Extract the (X, Y) coordinate from the center of the cell holding the provided text.  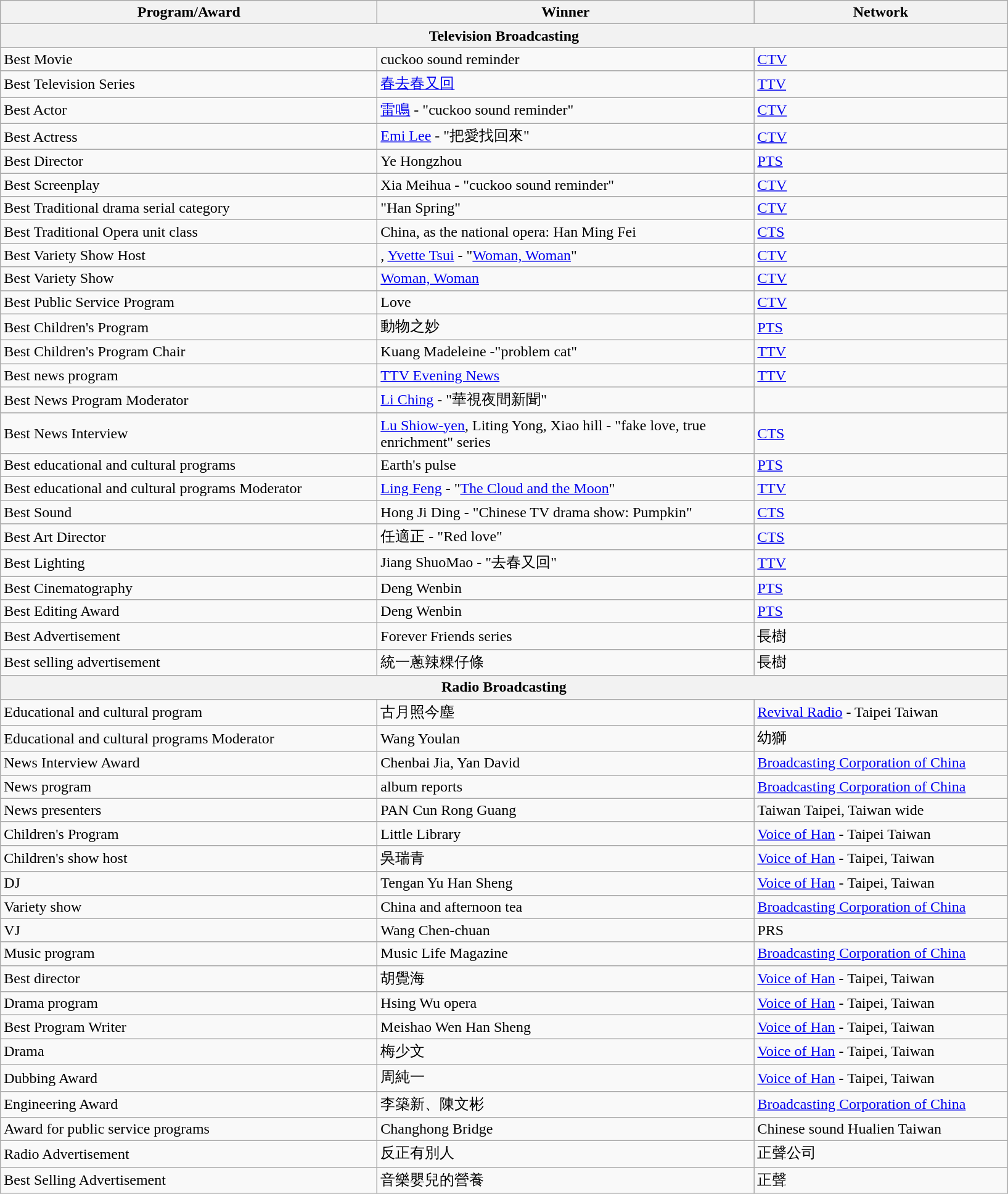
Earth's pulse (566, 465)
Hong Ji Ding - "Chinese TV drama show: Pumpkin" (566, 512)
Drama program (189, 1004)
Best Editing Award (189, 611)
Best Traditional Opera unit class (189, 232)
Children's Program (189, 833)
Jiang ShuoMao - "去春又回" (566, 563)
反正有別人 (566, 1154)
, Yvette Tsui - "Woman, Woman" (566, 255)
Emi Lee - "把愛找回來" (566, 137)
Ye Hongzhou (566, 162)
album reports (566, 787)
Best news program (189, 375)
Drama (189, 1052)
Best Sound (189, 512)
Meishao Wen Han Sheng (566, 1027)
Chinese sound Hualien Taiwan (880, 1129)
Best News Interview (189, 433)
Winner (566, 12)
Best Lighting (189, 563)
Dubbing Award (189, 1077)
Xia Meihua - "cuckoo sound reminder" (566, 185)
cuckoo sound reminder (566, 59)
Award for public service programs (189, 1129)
Best Traditional drama serial category (189, 208)
梅少文 (566, 1052)
Best Variety Show Host (189, 255)
Music Life Magazine (566, 954)
TTV Evening News (566, 375)
Chenbai Jia, Yan David (566, 763)
News program (189, 787)
Best selling advertisement (189, 662)
Revival Radio - Taipei Taiwan (880, 713)
Best educational and cultural programs (189, 465)
Network (880, 12)
Best Children's Program (189, 327)
Music program (189, 954)
Taiwan Taipei, Taiwan wide (880, 810)
Best Children's Program Chair (189, 352)
Educational and cultural program (189, 713)
Li Ching - "華視夜間新聞" (566, 401)
Best Cinematography (189, 588)
News Interview Award (189, 763)
Engineering Award (189, 1105)
Radio Broadcasting (504, 687)
Children's show host (189, 858)
胡覺海 (566, 979)
Hsing Wu opera (566, 1004)
Best Variety Show (189, 279)
Best Actor (189, 111)
Best Television Series (189, 84)
Best Director (189, 162)
Changhong Bridge (566, 1129)
Forever Friends series (566, 636)
音樂嬰兒的營養 (566, 1180)
Ling Feng - "The Cloud and the Moon" (566, 488)
Best Advertisement (189, 636)
吳瑞青 (566, 858)
Wang Youlan (566, 738)
Kuang Madeleine -"problem cat" (566, 352)
Best Screenplay (189, 185)
Voice of Han - Taipei Taiwan (880, 833)
Wang Chen-chuan (566, 930)
DJ (189, 883)
Little Library (566, 833)
統一蔥辣粿仔條 (566, 662)
Radio Advertisement (189, 1154)
幼獅 (880, 738)
Woman, Woman (566, 279)
Tengan Yu Han Sheng (566, 883)
Best Actress (189, 137)
Best educational and cultural programs Moderator (189, 488)
Lu Shiow-yen, Liting Yong, Xiao hill - "fake love, true enrichment" series (566, 433)
Television Broadcasting (504, 36)
雷鳴 - "cuckoo sound reminder" (566, 111)
Best director (189, 979)
News presenters (189, 810)
春去春又回 (566, 84)
VJ (189, 930)
正聲公司 (880, 1154)
Love (566, 302)
China and afternoon tea (566, 907)
Best Art Director (189, 538)
Educational and cultural programs Moderator (189, 738)
Program/Award (189, 12)
Best Movie (189, 59)
動物之妙 (566, 327)
PRS (880, 930)
李築新、陳文彬 (566, 1105)
Best Program Writer (189, 1027)
周純一 (566, 1077)
Variety show (189, 907)
Best Public Service Program (189, 302)
正聲 (880, 1180)
China, as the national opera: Han Ming Fei (566, 232)
古月照今塵 (566, 713)
PAN Cun Rong Guang (566, 810)
Best Selling Advertisement (189, 1180)
"Han Spring" (566, 208)
Best News Program Moderator (189, 401)
任適正 - "Red love" (566, 538)
